Scan for the cell matching the given text and deliver its (X, Y) coordinate at center. 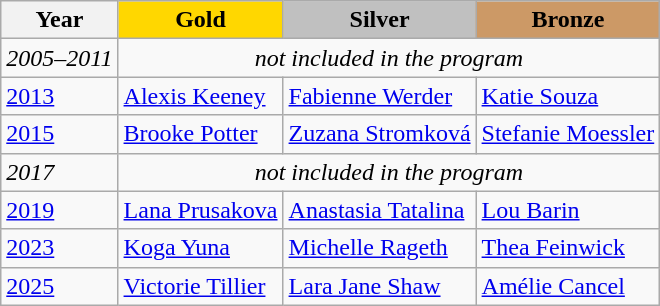
Silver (380, 20)
2005–2011 (60, 58)
2025 (60, 286)
Thea Feinwick (568, 248)
Stefanie Moessler (568, 134)
Year (60, 20)
Bronze (568, 20)
Michelle Rageth (380, 248)
Anastasia Tatalina (380, 210)
Alexis Keeney (200, 96)
Gold (200, 20)
Amélie Cancel (568, 286)
Katie Souza (568, 96)
2015 (60, 134)
2013 (60, 96)
Lara Jane Shaw (380, 286)
Victorie Tillier (200, 286)
Brooke Potter (200, 134)
2017 (60, 172)
Lana Prusakova (200, 210)
2019 (60, 210)
2023 (60, 248)
Zuzana Stromková (380, 134)
Lou Barin (568, 210)
Fabienne Werder (380, 96)
Koga Yuna (200, 248)
